Extract the [x, y] coordinate from the center of the cell holding the provided text.  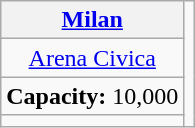
Milan [92, 20]
Arena Civica [92, 58]
Capacity: 10,000 [92, 96]
